Capture the cell that displays the provided text and extract its [x, y] central coordinate. 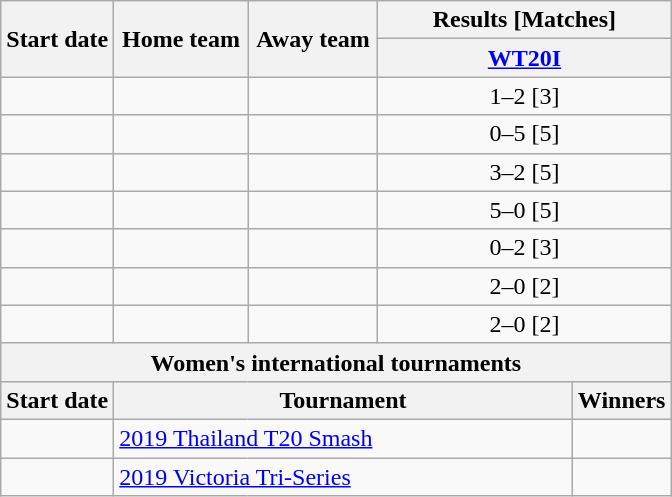
3–2 [5] [524, 172]
Home team [181, 39]
0–5 [5] [524, 134]
WT20I [524, 58]
Results [Matches] [524, 20]
Tournament [344, 400]
Women's international tournaments [336, 362]
5–0 [5] [524, 210]
0–2 [3] [524, 248]
2019 Victoria Tri-Series [344, 477]
Away team [313, 39]
1–2 [3] [524, 96]
2019 Thailand T20 Smash [344, 438]
Winners [622, 400]
